Scan for the cell matching the given text and deliver its [X, Y] coordinate at center. 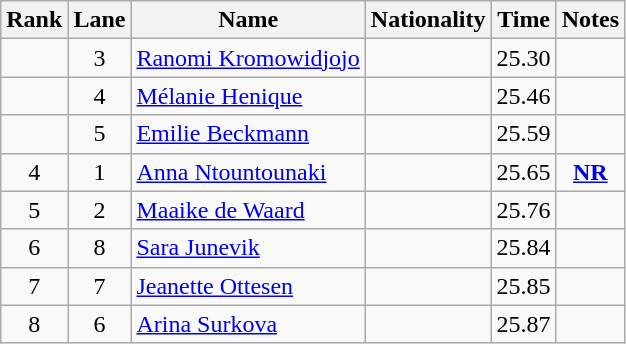
Lane [100, 20]
Rank [34, 20]
25.30 [524, 58]
25.46 [524, 96]
Ranomi Kromowidjojo [248, 58]
2 [100, 210]
3 [100, 58]
25.85 [524, 286]
Name [248, 20]
Sara Junevik [248, 248]
25.84 [524, 248]
25.87 [524, 324]
25.76 [524, 210]
Emilie Beckmann [248, 134]
Arina Surkova [248, 324]
Nationality [428, 20]
25.65 [524, 172]
Maaike de Waard [248, 210]
Jeanette Ottesen [248, 286]
Mélanie Henique [248, 96]
25.59 [524, 134]
Notes [590, 20]
Anna Ntountounaki [248, 172]
NR [590, 172]
1 [100, 172]
Time [524, 20]
